Output the [X, Y] coordinate of the center of the cell containing the given text.  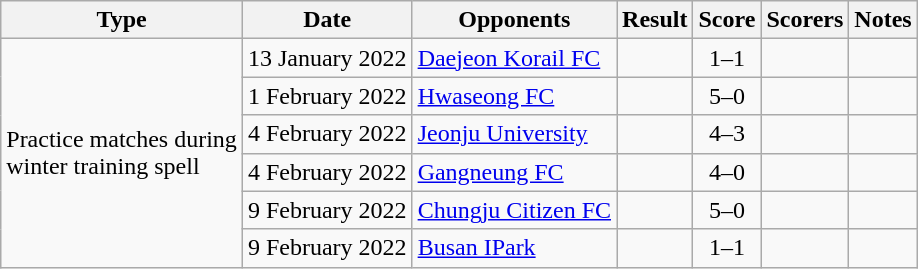
13 January 2022 [327, 58]
Result [655, 20]
Daejeon Korail FC [514, 58]
Hwaseong FC [514, 96]
4–3 [727, 134]
1 February 2022 [327, 96]
Practice matches duringwinter training spell [122, 153]
Type [122, 20]
Chungju Citizen FC [514, 210]
Notes [883, 20]
Jeonju University [514, 134]
Gangneung FC [514, 172]
Date [327, 20]
Busan IPark [514, 248]
Opponents [514, 20]
Score [727, 20]
Scorers [805, 20]
4–0 [727, 172]
